Provide the [X, Y] coordinate of the cell's center where the given text is located.  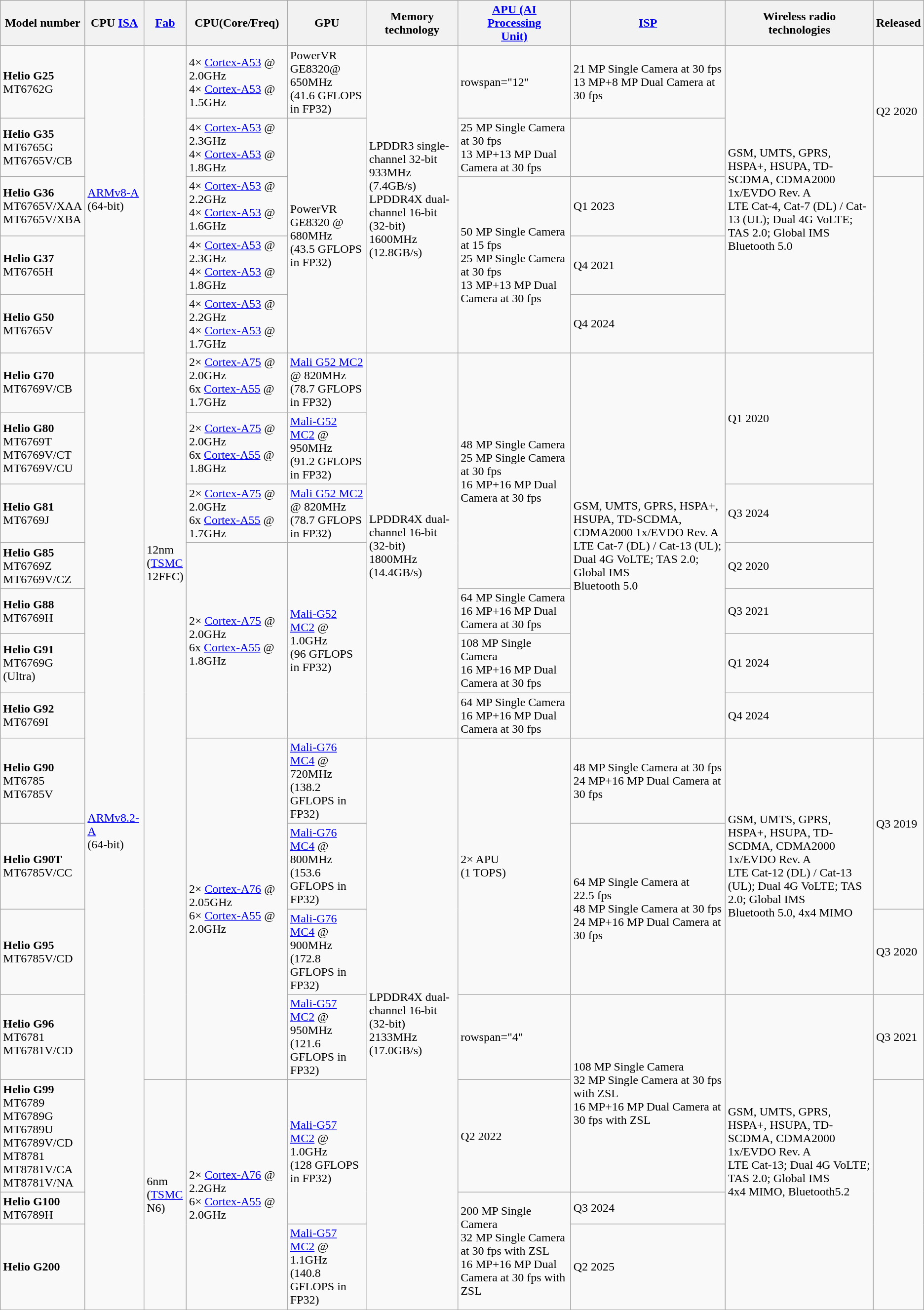
Helio G81 MT6769J [42, 514]
Q1 2020 [799, 419]
Q1 2024 [799, 663]
64 MP Single Camera at 22.5 fps48 MP Single Camera at 30 fps24 MP+16 MP Dual Camera at 30 fps [648, 909]
Helio G91 MT6769G(Ultra) [42, 663]
CPU(Core/Freq) [237, 23]
ARMv8.2-A (64-bit) [115, 832]
Q4 2021 [648, 265]
Model number [42, 23]
GPU [327, 23]
2× APU(1 TOPS) [514, 866]
Mali-G76 MC4 @ 900MHz(172.8 GFLOPS in FP32) [327, 952]
PowerVR GE8320 @ 680MHz(43.5 GFLOPS in FP32) [327, 236]
Q1 2023 [648, 206]
LPDDR4X dual-channel 16-bit (32-bit)2133MHz (17.0GB/s) [412, 1024]
108 MP Single Camera32 MP Single Camera at 30 fps with ZSL16 MP+16 MP Dual Camera at 30 fps with ZSL [648, 1093]
Mali-G52 MC2 @ 1.0GHz(96 GFLOPS in FP32) [327, 640]
rowspan="4" [514, 1037]
LPDDR4X dual-channel 16-bit (32-bit)1800MHz (14.4GB/s) [412, 545]
GSM, UMTS, GPRS, HSPA+, HSUPA, TD-SCDMA, CDMA2000 1x/EVDO Rev. ALTE Cat-4, Cat-7 (DL) / Cat-13 (UL); Dual 4G VoLTE; TAS 2.0; Global IMSBluetooth 5.0 [799, 199]
Helio G96 MT6781 MT6781V/CD [42, 1037]
200 MP Single Camera32 MP Single Camera at 30 fps with ZSL16 MP+16 MP Dual Camera at 30 fps with ZSL [514, 1251]
2× Cortex-A76 @ 2.2GHz6× Cortex-A55 @ 2.0GHz [237, 1195]
Helio G200 [42, 1267]
APU (AI Processing Unit) [514, 23]
ISP [648, 23]
Mali-G76 MC4 @ 800MHz(153.6 GFLOPS in FP32) [327, 866]
Q2 2025 [648, 1267]
Helio G37 MT6765H [42, 265]
CPU ISA [115, 23]
Wireless radio technologies [799, 23]
Helio G35MT6765G MT6765V/CB [42, 147]
25 MP Single Camera at 30 fps13 MP+13 MP Dual Camera at 30 fps [514, 147]
108 MP Single Camera16 MP+16 MP Dual Camera at 30 fps [514, 663]
Helio G90T MT6785V/CC [42, 866]
Fab [165, 23]
Helio G50 MT6765V [42, 324]
4× Cortex-A53 @ 2.0GHz4× Cortex-A53 @ 1.5GHz [237, 82]
Q2 2022 [514, 1136]
Helio G90 MT6785 MT6785V [42, 781]
48 MP Single Camera at 30 fps24 MP+16 MP Dual Camera at 30 fps [648, 781]
4× Cortex-A53 @ 2.2GHz4× Cortex-A53 @ 1.7GHz [237, 324]
Mali-G57 MC2 @ 1.1GHz(140.8 GFLOPS in FP32) [327, 1267]
Mali-G57 MC2 @ 950MHz(121.6 GFLOPS in FP32) [327, 1037]
GSM, UMTS, GPRS, HSPA+, HSUPA, TD-SCDMA, CDMA2000 1x/EVDO Rev. ALTE Cat-13; Dual 4G VoLTE; TAS 2.0; Global IMS4x4 MIMO, Bluetooth5.2 [799, 1152]
2× Cortex-A76 @ 2.05GHz6× Cortex-A55 @ 2.0GHz [237, 909]
rowspan="12" [514, 82]
Helio G80 MT6769T MT6769V/CT MT6769V/CU [42, 448]
Helio G100 MT6789H [42, 1208]
21 MP Single Camera at 30 fps13 MP+8 MP Dual Camera at 30 fps [648, 82]
12nm (TSMC12FFC) [165, 563]
Helio G92 MT6769I [42, 715]
Q3 2019 [898, 824]
Mali-G57 MC2 @ 1.0GHz(128 GFLOPS in FP32) [327, 1152]
Helio G70 MT6769V/CB [42, 382]
Helio G88 MT6769H [42, 611]
LPDDR3 single-channel 32-bit933MHz (7.4GB/s)LPDDR4X dual-channel 16-bit (32-bit)1600MHz (12.8GB/s) [412, 199]
Helio G36 MT6765V/XAA MT6765V/XBA [42, 206]
Mali-G76 MC4 @ 720MHz(138.2 GFLOPS in FP32) [327, 781]
ARMv8-A (64-bit) [115, 199]
Helio G25 MT6762G [42, 82]
Released [898, 23]
2× Cortex-A75 @ 2.0GHz6x Cortex-A55 @ 1.8GHz [237, 448]
Helio G99 MT6789 MT6789G MT6789U MT6789V/CD MT8781 MT8781V/CA MT8781V/NA [42, 1136]
Q3 2020 [898, 952]
GSM, UMTS, GPRS, HSPA+, HSUPA, TD-SCDMA, CDMA2000 1x/EVDO Rev. ALTE Cat-7 (DL) / Cat-13 (UL); Dual 4G VoLTE; TAS 2.0; Global IMSBluetooth 5.0 [648, 545]
4× Cortex-A53 @ 2.2GHz4× Cortex-A53 @ 1.6GHz [237, 206]
Helio G95 MT6785V/CD [42, 952]
PowerVR GE8320@ 650MHz(41.6 GFLOPS in FP32) [327, 82]
6nm (TSMC N6) [165, 1195]
2× Cortex-A75 @ 2.0GHz 6x Cortex-A55 @ 1.8GHz [237, 640]
Helio G85 MT6769Z MT6769V/CZ [42, 565]
Memorytechnology [412, 23]
50 MP Single Camera at 15 fps25 MP Single Camera at 30 fps13 MP+13 MP Dual Camera at 30 fps [514, 265]
48 MP Single Camera25 MP Single Camera at 30 fps16 MP+16 MP Dual Camera at 30 fps [514, 471]
Mali-G52 MC2 @ 950MHz(91.2 GFLOPS in FP32) [327, 448]
